Pinpoint the cell where the given text exists, returning its (X, Y) midpoint coordinate. 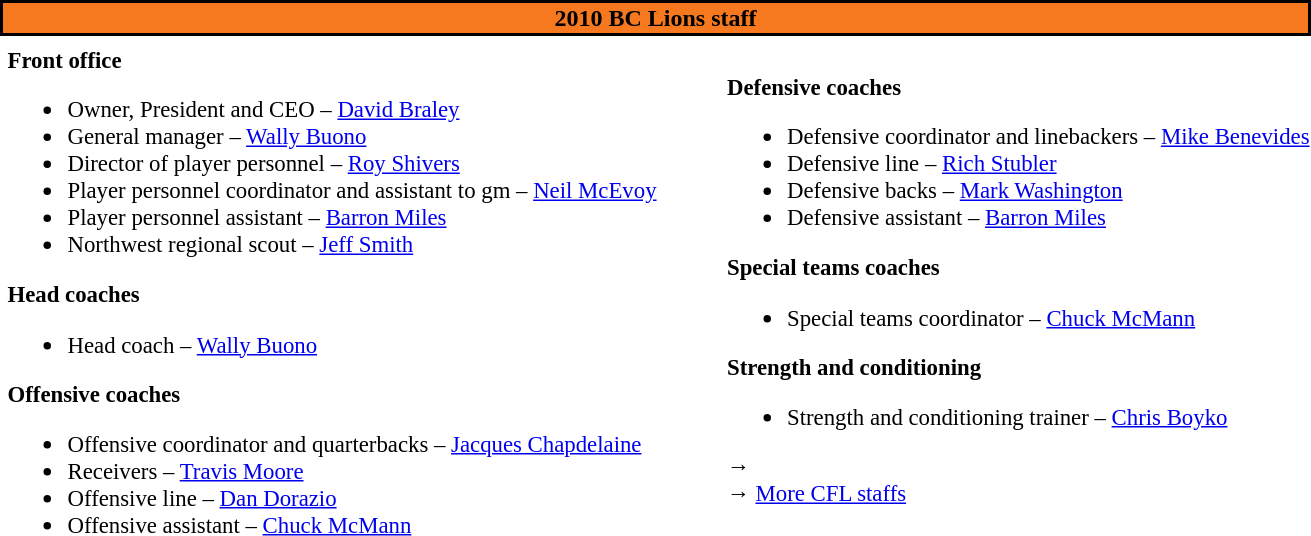
2010 BC Lions staff (656, 18)
